Capture the cell that displays the provided text and extract its (X, Y) central coordinate. 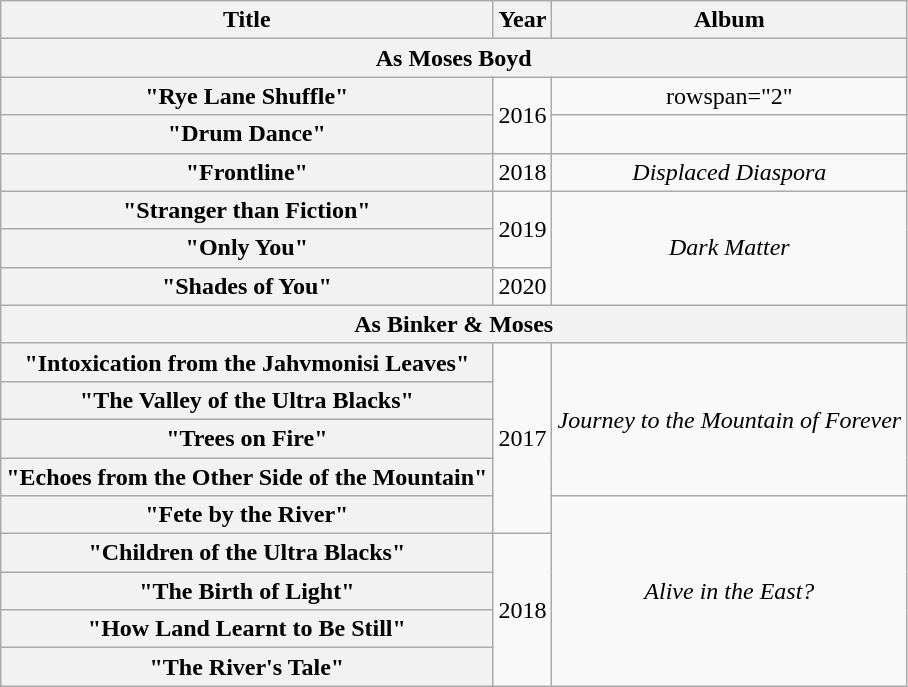
As Binker & Moses (454, 324)
"Echoes from the Other Side of the Mountain" (247, 477)
As Moses Boyd (454, 58)
"Children of the Ultra Blacks" (247, 553)
Title (247, 20)
Alive in the East? (730, 591)
"Only You" (247, 248)
"Shades of You" (247, 286)
"Stranger than Fiction" (247, 210)
"Drum Dance" (247, 134)
rowspan="2" (730, 96)
Year (522, 20)
Album (730, 20)
Dark Matter (730, 248)
"Intoxication from the Jahvmonisi Leaves" (247, 362)
"The River's Tale" (247, 667)
2017 (522, 438)
"The Birth of Light" (247, 591)
2020 (522, 286)
2019 (522, 229)
"Rye Lane Shuffle" (247, 96)
"Trees on Fire" (247, 438)
"Frontline" (247, 172)
"Fete by the River" (247, 515)
2016 (522, 115)
"The Valley of the Ultra Blacks" (247, 400)
Displaced Diaspora (730, 172)
"How Land Learnt to Be Still" (247, 629)
Journey to the Mountain of Forever (730, 419)
